Extract the [X, Y] coordinate from the center of the cell holding the provided text.  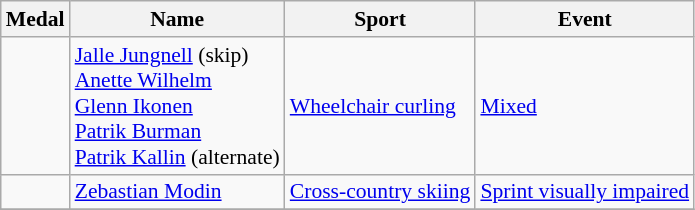
Medal [36, 19]
Mixed [584, 106]
Sport [380, 19]
Wheelchair curling [380, 106]
Zebastian Modin [178, 192]
Jalle Jungnell (skip)Anette WilhelmGlenn IkonenPatrik BurmanPatrik Kallin (alternate) [178, 106]
Event [584, 19]
Sprint visually impaired [584, 192]
Name [178, 19]
Cross-country skiing [380, 192]
